Pinpoint the cell where the given text exists, returning its [X, Y] midpoint coordinate. 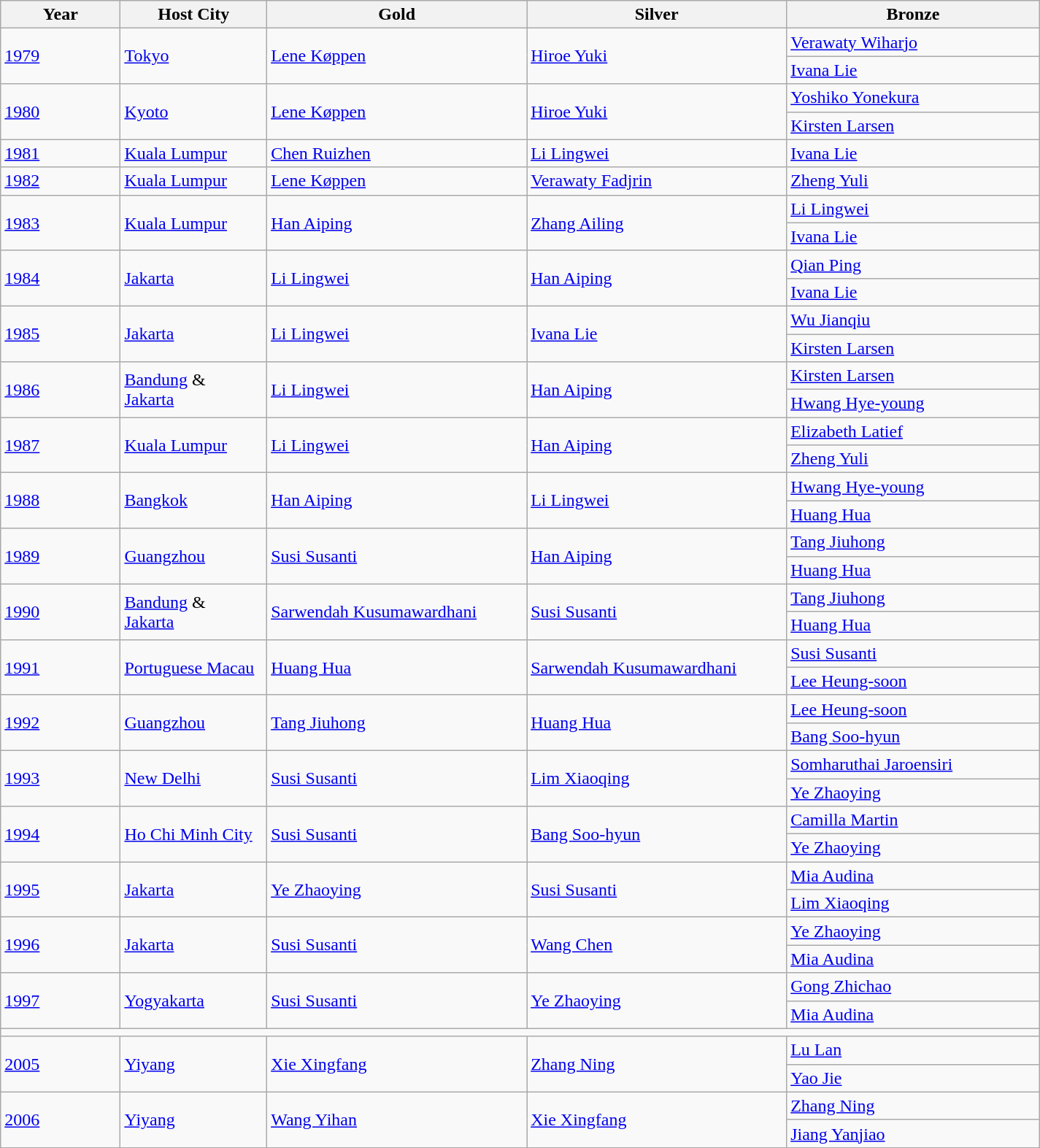
Chen Ruizhen [397, 153]
1995 [61, 890]
1996 [61, 945]
Host City [194, 15]
Elizabeth Latief [914, 431]
Somharuthai Jaroensiri [914, 764]
1997 [61, 1001]
1993 [61, 778]
2006 [61, 1120]
1994 [61, 834]
Wang Yihan [397, 1120]
Silver [657, 15]
Bangkok [194, 501]
Ho Chi Minh City [194, 834]
Bronze [914, 15]
Gong Zhichao [914, 987]
Yogyakarta [194, 1001]
Gold [397, 15]
1990 [61, 612]
1987 [61, 445]
Portuguese Macau [194, 667]
Year [61, 15]
1992 [61, 723]
1984 [61, 278]
1989 [61, 556]
New Delhi [194, 778]
2005 [61, 1064]
Wu Jianqiu [914, 320]
Tokyo [194, 56]
Yoshiko Yonekura [914, 98]
Kyoto [194, 112]
Zhang Ailing [657, 223]
1982 [61, 181]
1991 [61, 667]
Camilla Martin [914, 820]
1986 [61, 390]
Verawaty Fadjrin [657, 181]
1983 [61, 223]
Lu Lan [914, 1050]
1981 [61, 153]
Verawaty Wiharjo [914, 42]
1980 [61, 112]
Jiang Yanjiao [914, 1133]
Yao Jie [914, 1078]
Qian Ping [914, 264]
1979 [61, 56]
Wang Chen [657, 945]
1988 [61, 501]
1985 [61, 334]
